Find where the given text appears and provide that cell's center as (X, Y) coordinate. 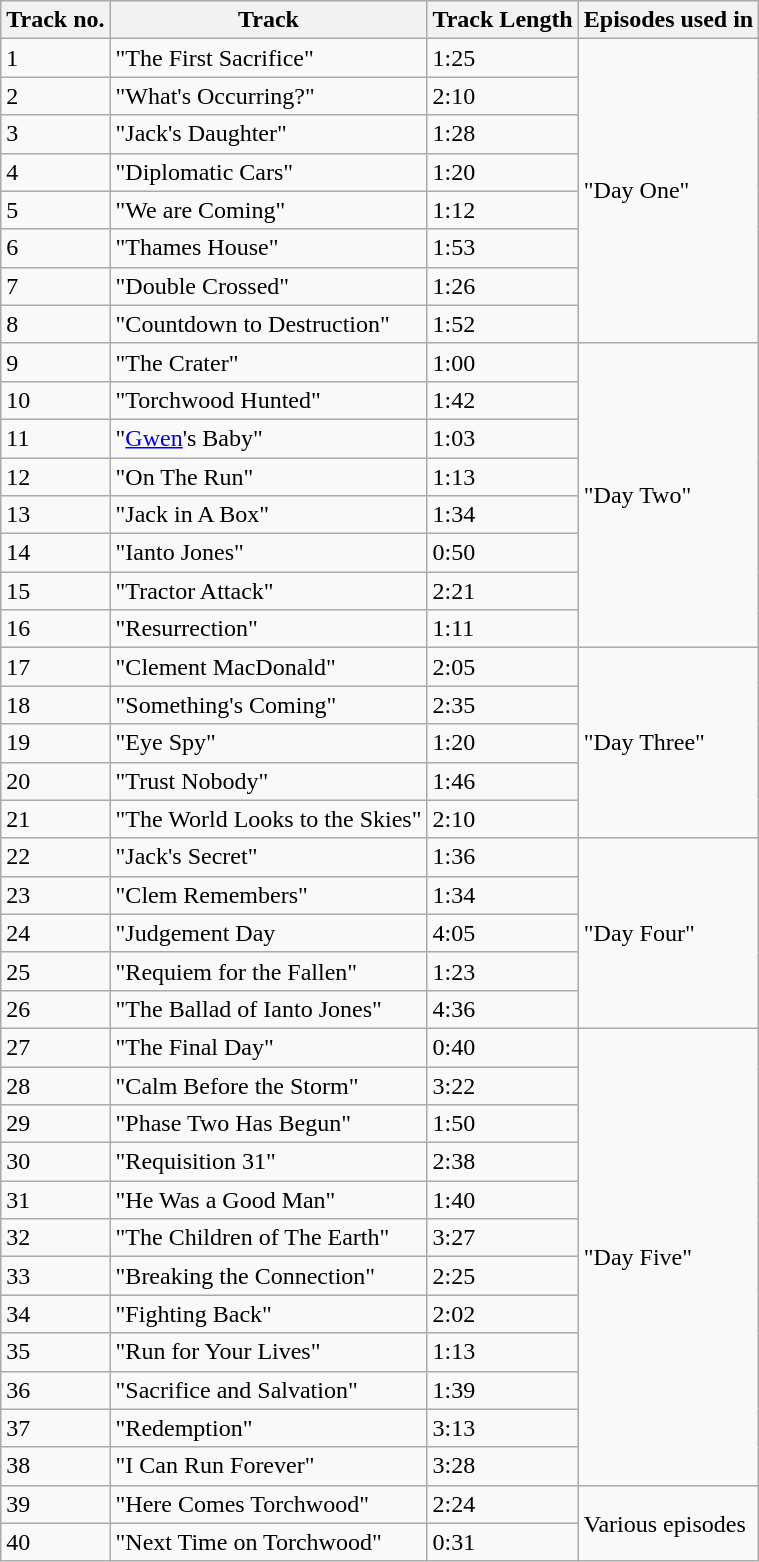
"Clement MacDonald" (268, 667)
1:25 (502, 58)
5 (56, 210)
39 (56, 1504)
"Something's Coming" (268, 705)
1:03 (502, 438)
1:46 (502, 781)
2:38 (502, 1162)
"Trust Nobody" (268, 781)
"Redemption" (268, 1428)
2:05 (502, 667)
0:40 (502, 1047)
"Jack in A Box" (268, 515)
1:53 (502, 248)
18 (56, 705)
29 (56, 1124)
"Ianto Jones" (268, 553)
4:05 (502, 933)
31 (56, 1200)
22 (56, 857)
12 (56, 477)
"Day Five" (668, 1256)
"Requiem for the Fallen" (268, 971)
15 (56, 591)
"Eye Spy" (268, 743)
2:25 (502, 1276)
34 (56, 1314)
1:36 (502, 857)
10 (56, 400)
2:02 (502, 1314)
20 (56, 781)
17 (56, 667)
"The First Sacrifice" (268, 58)
1:52 (502, 324)
0:31 (502, 1542)
27 (56, 1047)
4 (56, 172)
"What's Occurring?" (268, 96)
40 (56, 1542)
"Phase Two Has Begun" (268, 1124)
33 (56, 1276)
1:40 (502, 1200)
Track no. (56, 20)
"Diplomatic Cars" (268, 172)
2:24 (502, 1504)
"Calm Before the Storm" (268, 1085)
"The Children of The Earth" (268, 1238)
35 (56, 1352)
8 (56, 324)
Episodes used in (668, 20)
"Run for Your Lives" (268, 1352)
Track (268, 20)
"Day Two" (668, 495)
"Thames House" (268, 248)
3:22 (502, 1085)
32 (56, 1238)
14 (56, 553)
1:12 (502, 210)
2:21 (502, 591)
4:36 (502, 1009)
"Requisition 31" (268, 1162)
"The World Looks to the Skies" (268, 819)
6 (56, 248)
"Double Crossed" (268, 286)
1 (56, 58)
21 (56, 819)
2 (56, 96)
1:00 (502, 362)
36 (56, 1390)
"Day Three" (668, 743)
"Tractor Attack" (268, 591)
7 (56, 286)
1:11 (502, 629)
"Breaking the Connection" (268, 1276)
19 (56, 743)
"Sacrifice and Salvation" (268, 1390)
"Torchwood Hunted" (268, 400)
0:50 (502, 553)
2:35 (502, 705)
3:13 (502, 1428)
24 (56, 933)
"Judgement Day (268, 933)
1:50 (502, 1124)
13 (56, 515)
"Here Comes Torchwood" (268, 1504)
"Jack's Secret" (268, 857)
1:28 (502, 134)
"Clem Remembers" (268, 895)
"Fighting Back" (268, 1314)
3 (56, 134)
28 (56, 1085)
38 (56, 1466)
Track Length (502, 20)
1:42 (502, 400)
"Day One" (668, 191)
3:27 (502, 1238)
26 (56, 1009)
"I Can Run Forever" (268, 1466)
"The Final Day" (268, 1047)
3:28 (502, 1466)
11 (56, 438)
16 (56, 629)
"On The Run" (268, 477)
"The Ballad of Ianto Jones" (268, 1009)
1:39 (502, 1390)
1:23 (502, 971)
25 (56, 971)
"Jack's Daughter" (268, 134)
30 (56, 1162)
"Next Time on Torchwood" (268, 1542)
9 (56, 362)
"Countdown to Destruction" (268, 324)
"We are Coming" (268, 210)
37 (56, 1428)
1:26 (502, 286)
"Gwen's Baby" (268, 438)
Various episodes (668, 1523)
23 (56, 895)
"Day Four" (668, 933)
"He Was a Good Man" (268, 1200)
"The Crater" (268, 362)
"Resurrection" (268, 629)
